For the text-containing cell, return its midpoint in (x, y) coordinate format. 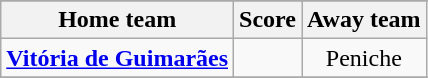
Away team (364, 20)
Peniche (364, 58)
Vitória de Guimarães (118, 58)
Home team (118, 20)
Score (268, 20)
